For the text-containing cell, return its midpoint in (X, Y) coordinate format. 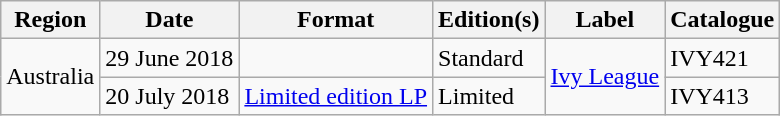
Edition(s) (489, 20)
Limited edition LP (336, 96)
Ivy League (605, 77)
20 July 2018 (170, 96)
Label (605, 20)
Australia (50, 77)
Date (170, 20)
Standard (489, 58)
IVY421 (722, 58)
Format (336, 20)
Limited (489, 96)
IVY413 (722, 96)
29 June 2018 (170, 58)
Catalogue (722, 20)
Region (50, 20)
